Extract the (x, y) coordinate from the center of the cell holding the provided text.  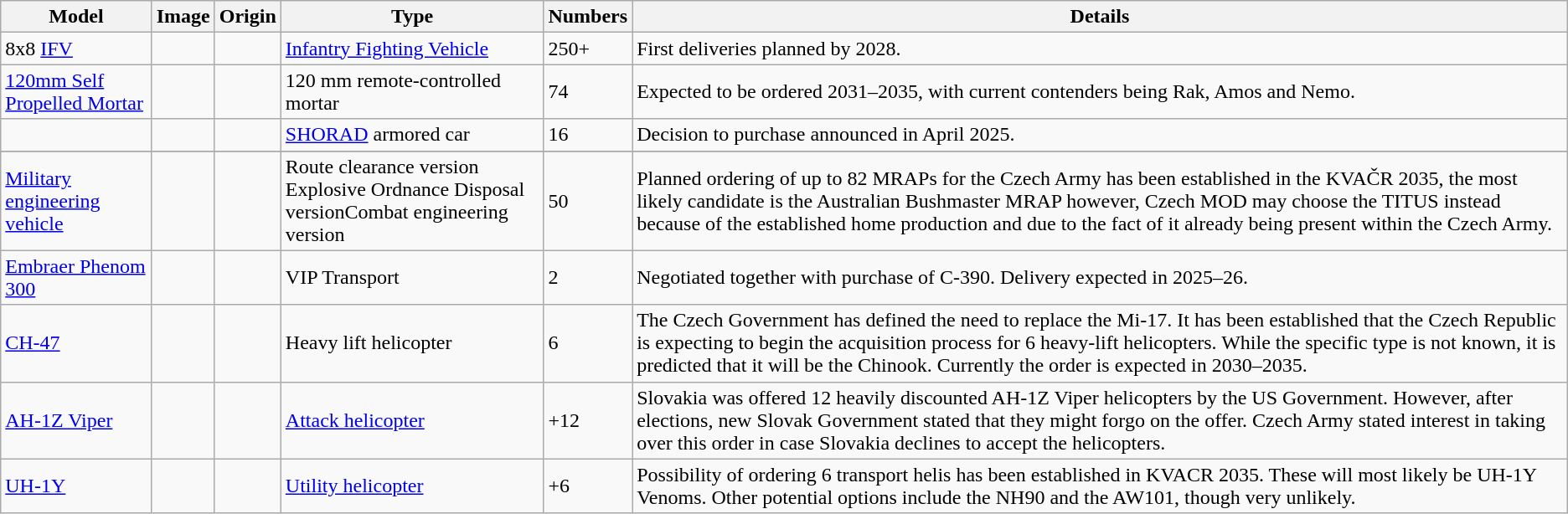
74 (588, 92)
Origin (248, 17)
SHORAD armored car (412, 135)
Route clearance versionExplosive Ordnance Disposal versionCombat engineering version (412, 201)
Infantry Fighting Vehicle (412, 49)
120 mm remote-controlled mortar (412, 92)
16 (588, 135)
Military engineering vehicle (76, 201)
First deliveries planned by 2028. (1101, 49)
Negotiated together with purchase of C-390. Delivery expected in 2025–26. (1101, 278)
Model (76, 17)
250+ (588, 49)
Details (1101, 17)
Image (183, 17)
+6 (588, 486)
Numbers (588, 17)
CH-47 (76, 343)
Expected to be ordered 2031–2035, with current contenders being Rak, Amos and Nemo. (1101, 92)
Heavy lift helicopter (412, 343)
50 (588, 201)
Type (412, 17)
Utility helicopter (412, 486)
Attack helicopter (412, 420)
VIP Transport (412, 278)
8x8 IFV (76, 49)
6 (588, 343)
Embraer Phenom 300 (76, 278)
AH-1Z Viper (76, 420)
Decision to purchase announced in April 2025. (1101, 135)
+12 (588, 420)
120mm Self Propelled Mortar (76, 92)
2 (588, 278)
UH-1Y (76, 486)
